Determine the [X, Y] coordinate at the center of the cell enclosing the given text.  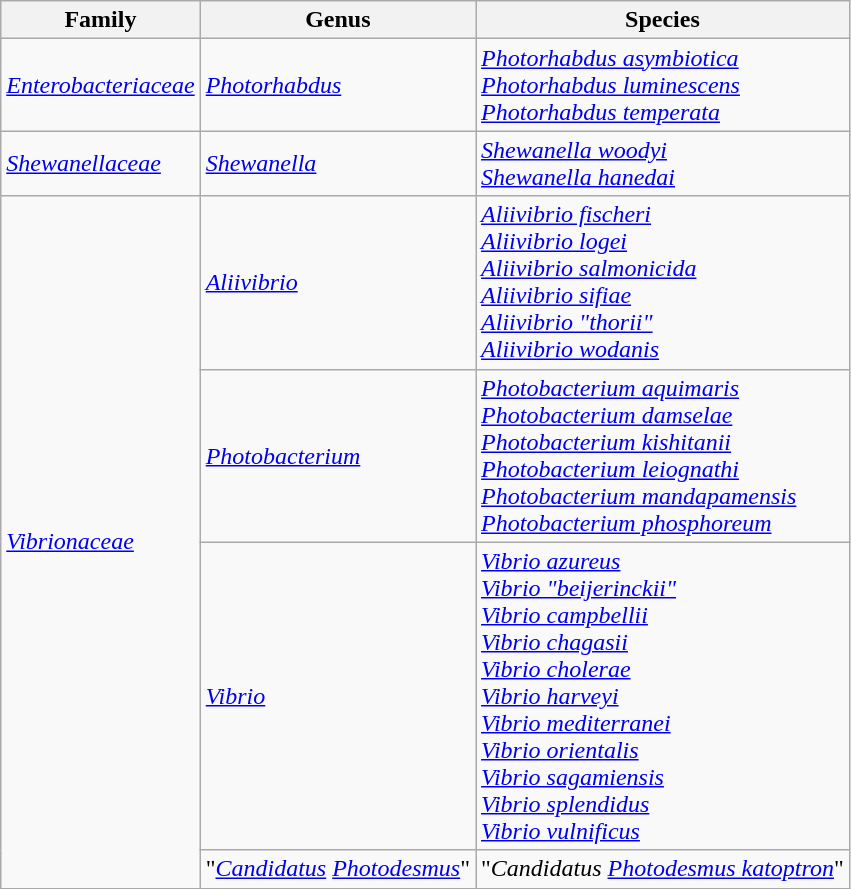
Shewanellaceae [100, 164]
Aliivibrio [338, 282]
Vibrionaceae [100, 542]
Vibrio [338, 696]
"Candidatus Photodesmus katoptron" [663, 869]
Genus [338, 20]
Shewanella woodyiShewanella hanedai [663, 164]
Photobacterium [338, 456]
Photorhabdus asymbioticaPhotorhabdus luminescensPhotorhabdus temperata [663, 85]
Enterobacteriaceae [100, 85]
Aliivibrio fischeriAliivibrio logeiAliivibrio salmonicidaAliivibrio sifiaeAliivibrio "thorii"Aliivibrio wodanis [663, 282]
Family [100, 20]
"Candidatus Photodesmus" [338, 869]
Species [663, 20]
Photorhabdus [338, 85]
Shewanella [338, 164]
